Detect which cell encompasses the target text, then output its (X, Y) center coordinate. 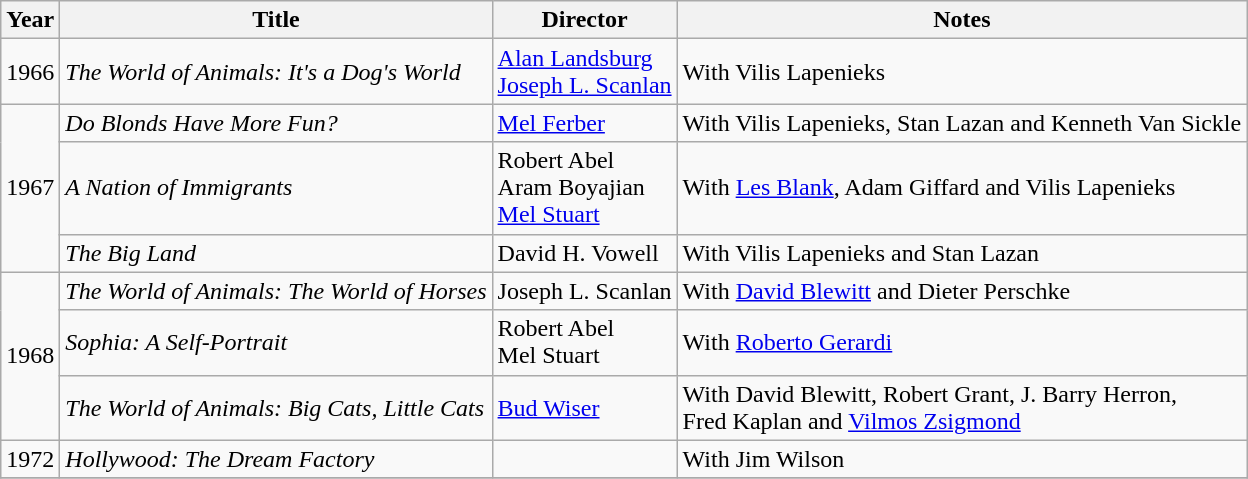
Sophia: A Self-Portrait (276, 342)
Robert AbelAram BoyajianMel Stuart (584, 188)
The World of Animals: The World of Horses (276, 291)
With Vilis Lapenieks, Stan Lazan and Kenneth Van Sickle (962, 123)
Notes (962, 20)
1968 (30, 356)
Robert AbelMel Stuart (584, 342)
1967 (30, 188)
Do Blonds Have More Fun? (276, 123)
The World of Animals: Big Cats, Little Cats (276, 408)
1972 (30, 459)
Bud Wiser (584, 408)
With Roberto Gerardi (962, 342)
With Jim Wilson (962, 459)
The World of Animals: It's a Dog's World (276, 72)
Year (30, 20)
Mel Ferber (584, 123)
Joseph L. Scanlan (584, 291)
Hollywood: The Dream Factory (276, 459)
Title (276, 20)
Director (584, 20)
Alan LandsburgJoseph L. Scanlan (584, 72)
The Big Land (276, 253)
A Nation of Immigrants (276, 188)
1966 (30, 72)
With Vilis Lapenieks (962, 72)
With David Blewitt, Robert Grant, J. Barry Herron,Fred Kaplan and Vilmos Zsigmond (962, 408)
With David Blewitt and Dieter Perschke (962, 291)
David H. Vowell (584, 253)
With Les Blank, Adam Giffard and Vilis Lapenieks (962, 188)
With Vilis Lapenieks and Stan Lazan (962, 253)
